Return the (X, Y) coordinate for the center point of the cell that contains the specified text.  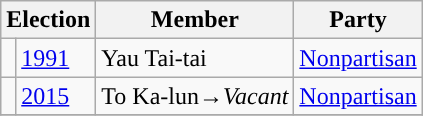
1991 (56, 58)
Yau Tai-tai (195, 58)
To Ka-lun→Vacant (195, 96)
2015 (56, 96)
Party (358, 20)
Election (48, 20)
Member (195, 20)
